For the text-containing cell, return its midpoint in [X, Y] coordinate format. 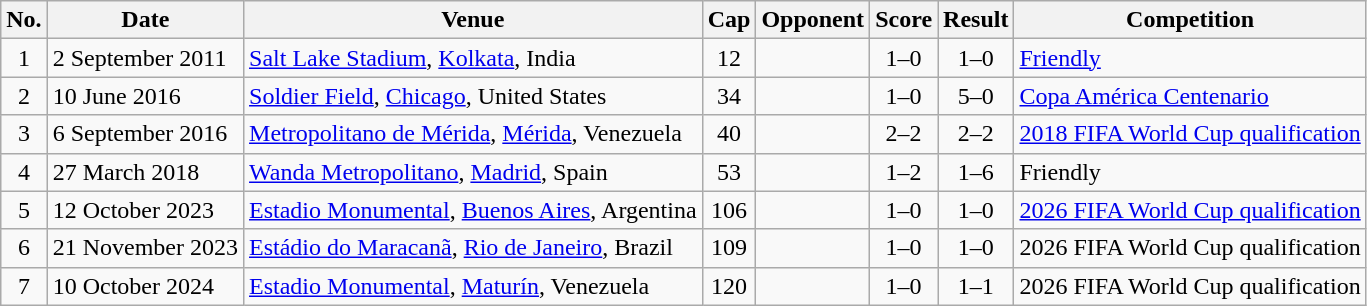
Wanda Metropolitano, Madrid, Spain [474, 172]
Metropolitano de Mérida, Mérida, Venezuela [474, 134]
6 [24, 248]
27 March 2018 [145, 172]
Venue [474, 20]
Salt Lake Stadium, Kolkata, India [474, 58]
2018 FIFA World Cup qualification [1190, 134]
Copa América Centenario [1190, 96]
10 October 2024 [145, 286]
106 [729, 210]
No. [24, 20]
Estádio do Maracanã, Rio de Janeiro, Brazil [474, 248]
Competition [1190, 20]
Soldier Field, Chicago, United States [474, 96]
4 [24, 172]
7 [24, 286]
1 [24, 58]
12 [729, 58]
109 [729, 248]
2 [24, 96]
3 [24, 134]
1–6 [976, 172]
Estadio Monumental, Maturín, Venezuela [474, 286]
Score [904, 20]
21 November 2023 [145, 248]
1–1 [976, 286]
12 October 2023 [145, 210]
5–0 [976, 96]
10 June 2016 [145, 96]
Estadio Monumental, Buenos Aires, Argentina [474, 210]
Date [145, 20]
Cap [729, 20]
53 [729, 172]
5 [24, 210]
6 September 2016 [145, 134]
40 [729, 134]
2 September 2011 [145, 58]
34 [729, 96]
1–2 [904, 172]
Opponent [813, 20]
120 [729, 286]
Result [976, 20]
